From the cell containing the given text, extract its center point as [X, Y] coordinate. 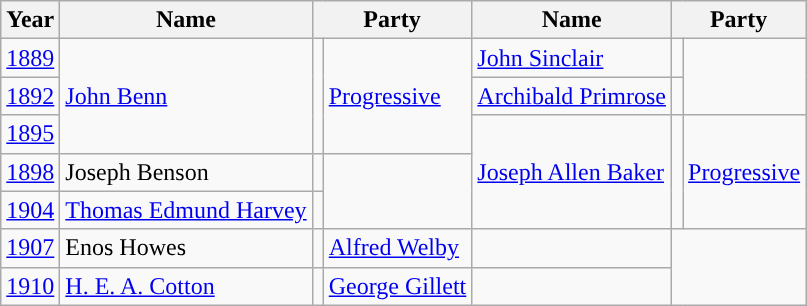
George Gillett [398, 286]
Thomas Edmund Harvey [186, 210]
H. E. A. Cotton [186, 286]
1904 [30, 210]
1910 [30, 286]
1892 [30, 96]
Joseph Benson [186, 172]
Enos Howes [186, 248]
Year [30, 20]
1907 [30, 248]
1895 [30, 134]
Archibald Primrose [572, 96]
John Sinclair [572, 58]
Joseph Allen Baker [572, 172]
1898 [30, 172]
John Benn [186, 96]
1889 [30, 58]
Alfred Welby [398, 248]
